Detect which cell encompasses the target text, then output its [X, Y] center coordinate. 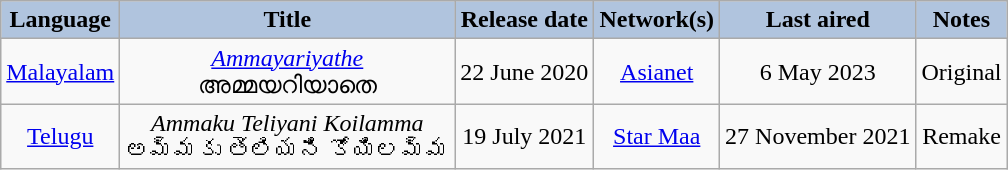
Telugu [60, 136]
22 June 2020 [524, 72]
Ammaku Teliyani Koilamma అమ్మకు తెలియని కోయిలమ్మ [288, 136]
Notes [962, 20]
Title [288, 20]
Malayalam [60, 72]
Remake [962, 136]
Original [962, 72]
Language [60, 20]
Release date [524, 20]
Last aired [818, 20]
Network(s) [657, 20]
27 November 2021 [818, 136]
Star Maa [657, 136]
19 July 2021 [524, 136]
Asianet [657, 72]
Ammayariyathe അമ്മയറിയാതെ [288, 72]
6 May 2023 [818, 72]
